Scan for the cell matching the given text and deliver its (X, Y) coordinate at center. 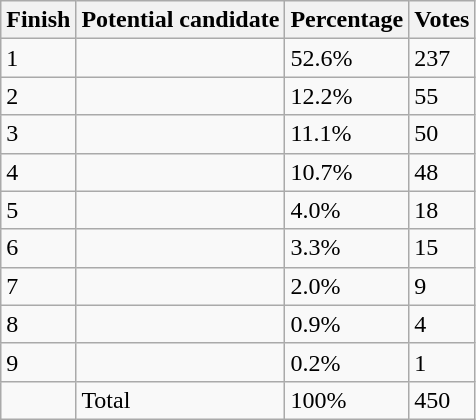
6 (38, 248)
48 (442, 172)
5 (38, 210)
Potential candidate (180, 20)
Percentage (347, 20)
Finish (38, 20)
0.2% (347, 362)
15 (442, 248)
3 (38, 134)
11.1% (347, 134)
7 (38, 286)
12.2% (347, 96)
Votes (442, 20)
55 (442, 96)
0.9% (347, 324)
3.3% (347, 248)
237 (442, 58)
4.0% (347, 210)
18 (442, 210)
10.7% (347, 172)
50 (442, 134)
2.0% (347, 286)
450 (442, 400)
100% (347, 400)
2 (38, 96)
Total (180, 400)
8 (38, 324)
52.6% (347, 58)
